Search for the cell housing the specified text and yield its [x, y] center coordinate. 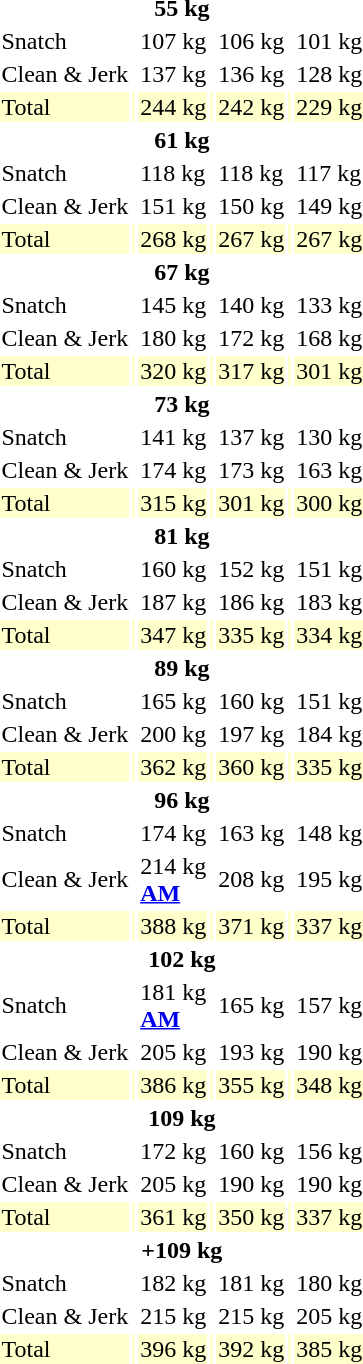
163 kg [252, 833]
107 kg [174, 41]
190 kg [252, 1184]
181 kgAM [174, 1006]
301 kg [252, 503]
244 kg [174, 107]
392 kg [252, 1349]
106 kg [252, 41]
181 kg [252, 1283]
267 kg [252, 239]
140 kg [252, 305]
388 kg [174, 926]
214 kgAM [174, 880]
208 kg [252, 880]
141 kg [174, 437]
187 kg [174, 602]
315 kg [174, 503]
180 kg [174, 338]
268 kg [174, 239]
371 kg [252, 926]
186 kg [252, 602]
361 kg [174, 1217]
182 kg [174, 1283]
386 kg [174, 1085]
193 kg [252, 1052]
347 kg [174, 635]
151 kg [174, 206]
197 kg [252, 734]
355 kg [252, 1085]
173 kg [252, 470]
200 kg [174, 734]
320 kg [174, 371]
317 kg [252, 371]
150 kg [252, 206]
362 kg [174, 767]
242 kg [252, 107]
136 kg [252, 74]
396 kg [174, 1349]
145 kg [174, 305]
335 kg [252, 635]
152 kg [252, 569]
360 kg [252, 767]
350 kg [252, 1217]
